Search for the cell housing the specified text and yield its [x, y] center coordinate. 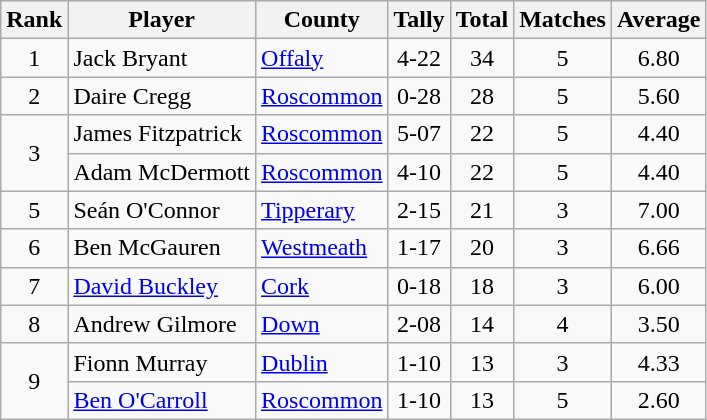
6 [34, 248]
7 [34, 286]
7.00 [658, 210]
2.60 [658, 400]
County [322, 20]
1 [34, 58]
1-17 [419, 248]
Seán O'Connor [162, 210]
Matches [563, 20]
5.60 [658, 96]
4 [563, 324]
Total [482, 20]
18 [482, 286]
James Fitzpatrick [162, 134]
Tipperary [322, 210]
4-22 [419, 58]
2 [34, 96]
4-10 [419, 172]
21 [482, 210]
0-18 [419, 286]
Fionn Murray [162, 362]
Jack Bryant [162, 58]
Ben O'Carroll [162, 400]
Average [658, 20]
9 [34, 381]
Westmeath [322, 248]
3.50 [658, 324]
Offaly [322, 58]
28 [482, 96]
6.66 [658, 248]
Down [322, 324]
Tally [419, 20]
4.33 [658, 362]
Daire Cregg [162, 96]
14 [482, 324]
David Buckley [162, 286]
0-28 [419, 96]
8 [34, 324]
Andrew Gilmore [162, 324]
Adam McDermott [162, 172]
Dublin [322, 362]
20 [482, 248]
2-08 [419, 324]
Rank [34, 20]
Cork [322, 286]
6.00 [658, 286]
34 [482, 58]
6.80 [658, 58]
Ben McGauren [162, 248]
2-15 [419, 210]
Player [162, 20]
5-07 [419, 134]
